Locate the cell with the specified text and output its [x, y] center coordinate. 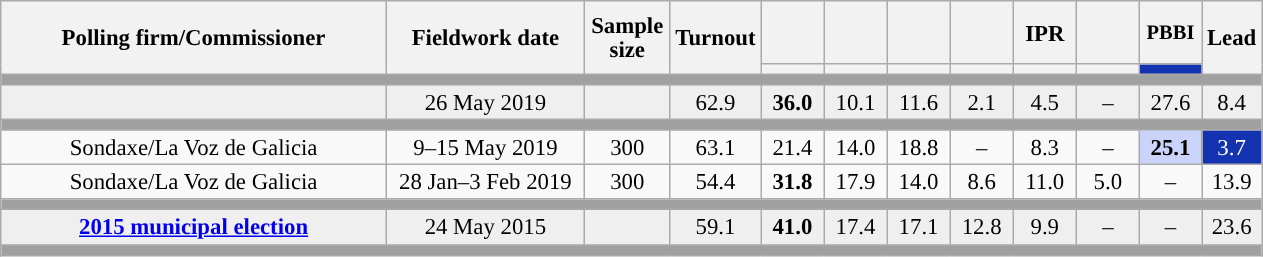
Fieldwork date [485, 38]
17.4 [856, 228]
18.8 [918, 148]
5.0 [1108, 182]
13.9 [1232, 182]
10.1 [856, 102]
21.4 [792, 148]
IPR [1044, 32]
62.9 [716, 102]
11.0 [1044, 182]
63.1 [716, 148]
3.7 [1232, 148]
59.1 [716, 228]
27.6 [1170, 102]
8.6 [982, 182]
11.6 [918, 102]
PBBI [1170, 32]
Turnout [716, 38]
9–15 May 2019 [485, 148]
2.1 [982, 102]
12.8 [982, 228]
8.3 [1044, 148]
Sample size [627, 38]
23.6 [1232, 228]
2015 municipal election [194, 228]
41.0 [792, 228]
8.4 [1232, 102]
Lead [1232, 38]
31.8 [792, 182]
17.9 [856, 182]
24 May 2015 [485, 228]
28 Jan–3 Feb 2019 [485, 182]
Polling firm/Commissioner [194, 38]
4.5 [1044, 102]
26 May 2019 [485, 102]
17.1 [918, 228]
9.9 [1044, 228]
36.0 [792, 102]
54.4 [716, 182]
25.1 [1170, 148]
